Locate the cell with the specified text and output its [x, y] center coordinate. 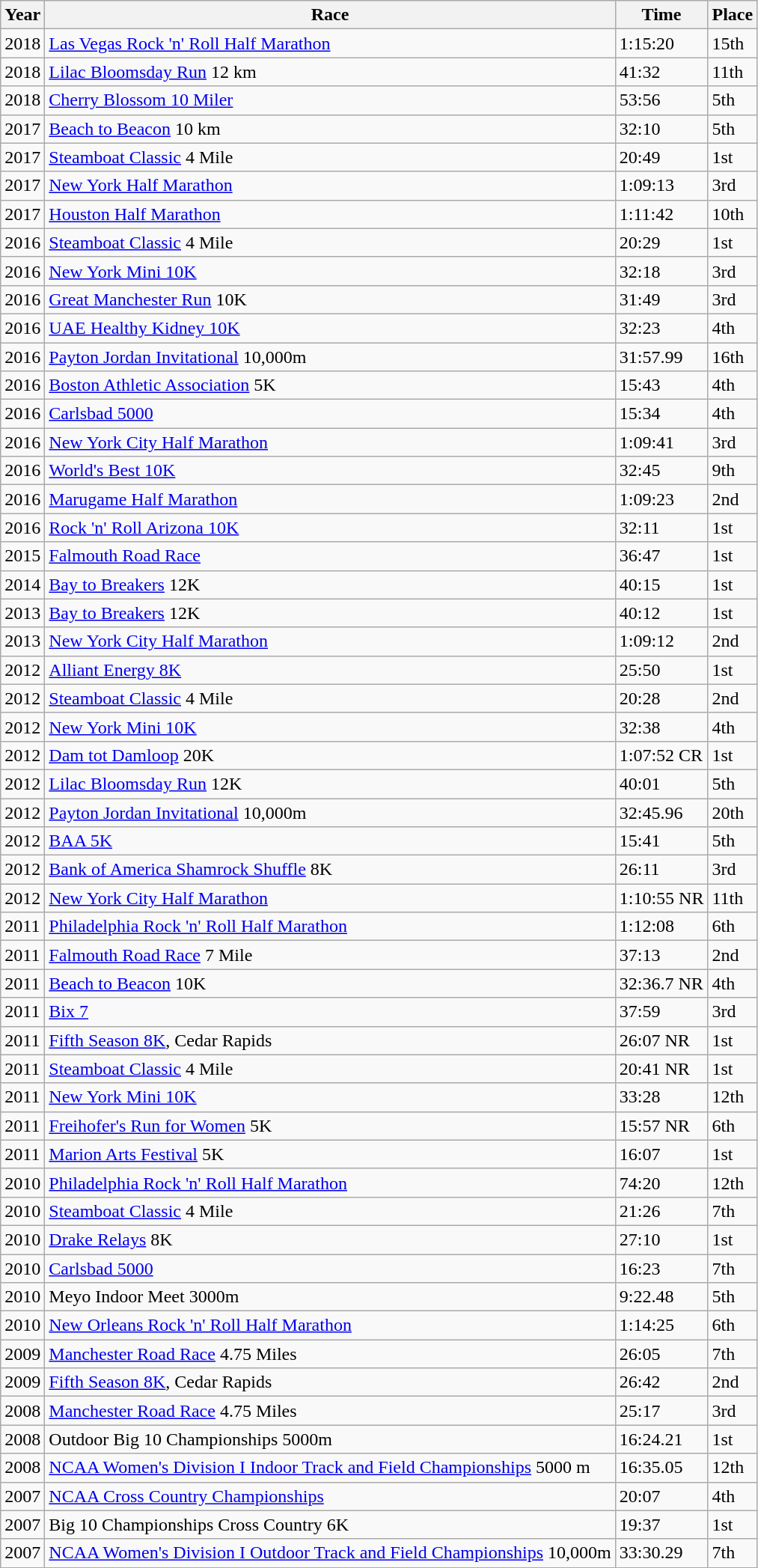
32:11 [661, 528]
16:23 [661, 1269]
31:57.99 [661, 357]
Year [22, 15]
2014 [22, 585]
25:50 [661, 670]
31:49 [661, 299]
NCAA Women's Division I Outdoor Track and Field Championships 10,000m [330, 1553]
1:14:25 [661, 1326]
Lilac Bloomsday Run 12K [330, 784]
9th [733, 471]
36:47 [661, 556]
26:07 NR [661, 1040]
1:09:23 [661, 499]
20th [733, 812]
Marion Arts Festival 5K [330, 1154]
1:15:20 [661, 43]
32:23 [661, 328]
Cherry Blossom 10 Miler [330, 100]
World's Best 10K [330, 471]
26:11 [661, 870]
16:35.05 [661, 1468]
1:07:52 CR [661, 755]
Drake Relays 8K [330, 1239]
26:05 [661, 1354]
74:20 [661, 1183]
1:12:08 [661, 927]
10th [733, 214]
Bix 7 [330, 1012]
41:32 [661, 72]
32:38 [661, 727]
21:26 [661, 1211]
Place [733, 15]
NCAA Cross Country Championships [330, 1496]
15th [733, 43]
32:36.7 NR [661, 983]
1:09:12 [661, 641]
Freihofer's Run for Women 5K [330, 1126]
15:41 [661, 841]
33:28 [661, 1097]
40:12 [661, 613]
NCAA Women's Division I Indoor Track and Field Championships 5000 m [330, 1468]
15:43 [661, 385]
Alliant Energy 8K [330, 670]
32:10 [661, 129]
1:10:55 NR [661, 898]
New York Half Marathon [330, 186]
37:13 [661, 955]
40:15 [661, 585]
15:34 [661, 414]
20:07 [661, 1496]
20:28 [661, 698]
Big 10 Championships Cross Country 6K [330, 1525]
Las Vegas Rock 'n' Roll Half Marathon [330, 43]
16:07 [661, 1154]
1:11:42 [661, 214]
26:42 [661, 1382]
20:29 [661, 242]
Beach to Beacon 10K [330, 983]
15:57 NR [661, 1126]
19:37 [661, 1525]
Falmouth Road Race 7 Mile [330, 955]
Bank of America Shamrock Shuffle 8K [330, 870]
2015 [22, 556]
1:09:13 [661, 186]
Falmouth Road Race [330, 556]
Marugame Half Marathon [330, 499]
9:22.48 [661, 1297]
Rock 'n' Roll Arizona 10K [330, 528]
16th [733, 357]
Boston Athletic Association 5K [330, 385]
Lilac Bloomsday Run 12 km [330, 72]
Outdoor Big 10 Championships 5000m [330, 1439]
1:09:41 [661, 442]
Meyo Indoor Meet 3000m [330, 1297]
32:45 [661, 471]
20:41 NR [661, 1069]
33:30.29 [661, 1553]
32:45.96 [661, 812]
40:01 [661, 784]
Dam tot Damloop 20K [330, 755]
Time [661, 15]
Great Manchester Run 10K [330, 299]
32:18 [661, 271]
Race [330, 15]
20:49 [661, 157]
UAE Healthy Kidney 10K [330, 328]
Beach to Beacon 10 km [330, 129]
Houston Half Marathon [330, 214]
25:17 [661, 1411]
27:10 [661, 1239]
37:59 [661, 1012]
New Orleans Rock 'n' Roll Half Marathon [330, 1326]
53:56 [661, 100]
BAA 5K [330, 841]
16:24.21 [661, 1439]
